Scan for the cell matching the given text and deliver its (x, y) coordinate at center. 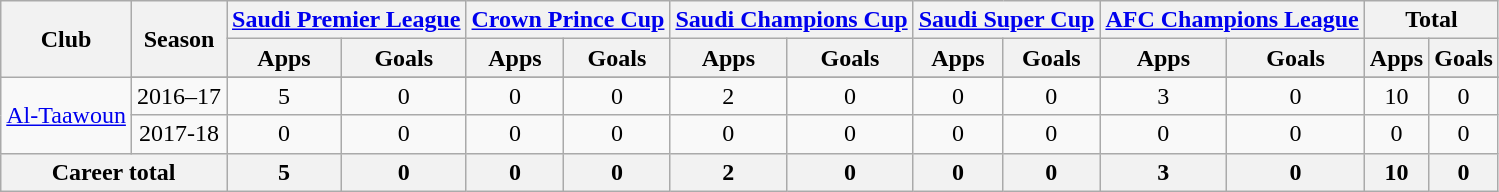
Club (66, 39)
AFC Champions League (1232, 20)
Total (1431, 20)
Al-Taawoun (66, 115)
2017-18 (178, 134)
2016–17 (178, 96)
Season (178, 39)
Career total (114, 172)
Crown Prince Cup (568, 20)
Saudi Champions Cup (792, 20)
Saudi Premier League (346, 20)
Saudi Super Cup (1006, 20)
